Output the (x, y) coordinate of the center of the cell containing the given text.  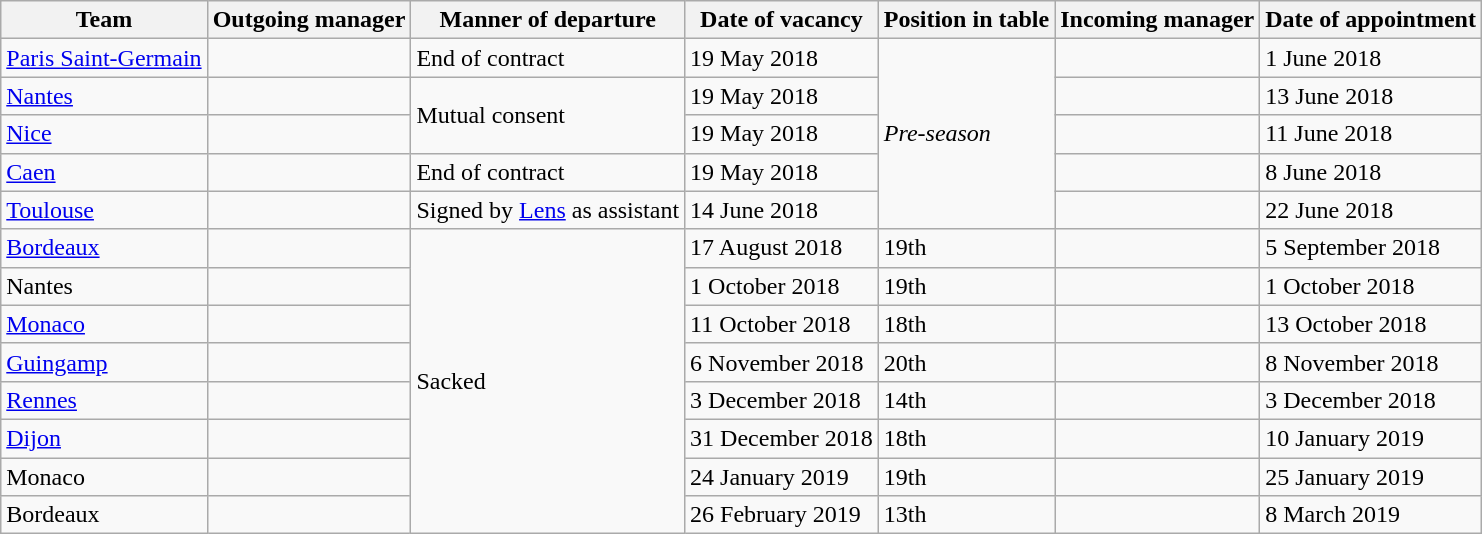
Nice (104, 134)
Outgoing manager (309, 20)
11 October 2018 (782, 324)
Team (104, 20)
Caen (104, 172)
Mutual consent (548, 115)
20th (966, 362)
14th (966, 400)
Position in table (966, 20)
25 January 2019 (1371, 477)
6 November 2018 (782, 362)
13 June 2018 (1371, 96)
Rennes (104, 400)
5 September 2018 (1371, 248)
1 June 2018 (1371, 58)
Manner of departure (548, 20)
Pre-season (966, 134)
Toulouse (104, 210)
24 January 2019 (782, 477)
Signed by Lens as assistant (548, 210)
11 June 2018 (1371, 134)
Sacked (548, 381)
13 October 2018 (1371, 324)
8 June 2018 (1371, 172)
22 June 2018 (1371, 210)
Guingamp (104, 362)
Date of vacancy (782, 20)
Dijon (104, 438)
31 December 2018 (782, 438)
8 March 2019 (1371, 515)
10 January 2019 (1371, 438)
Date of appointment (1371, 20)
Paris Saint-Germain (104, 58)
8 November 2018 (1371, 362)
13th (966, 515)
26 February 2019 (782, 515)
17 August 2018 (782, 248)
Incoming manager (1158, 20)
14 June 2018 (782, 210)
